Extract the (x, y) coordinate from the center of the cell holding the provided text.  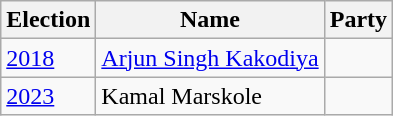
2018 (48, 58)
Election (48, 20)
Name (210, 20)
Party (358, 20)
2023 (48, 96)
Kamal Marskole (210, 96)
Arjun Singh Kakodiya (210, 58)
